Extract the (x, y) coordinate from the center of the cell holding the provided text.  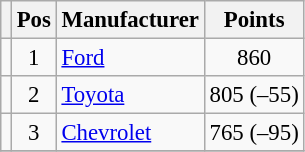
1 (34, 58)
2 (34, 95)
Manufacturer (130, 20)
Points (254, 20)
Ford (130, 58)
3 (34, 133)
Toyota (130, 95)
805 (–55) (254, 95)
860 (254, 58)
Chevrolet (130, 133)
Pos (34, 20)
765 (–95) (254, 133)
